Search for the cell housing the specified text and yield its [X, Y] center coordinate. 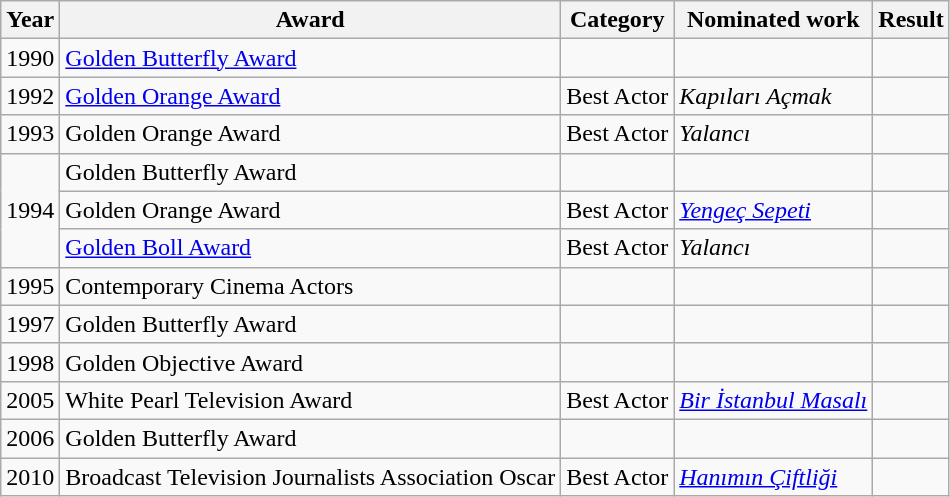
2006 [30, 438]
Hanımın Çiftliği [774, 477]
2005 [30, 400]
Award [310, 20]
Result [911, 20]
Golden Objective Award [310, 362]
1997 [30, 324]
1992 [30, 96]
Yengeç Sepeti [774, 210]
1990 [30, 58]
Golden Boll Award [310, 248]
1994 [30, 210]
1995 [30, 286]
Bir İstanbul Masalı [774, 400]
Category [618, 20]
White Pearl Television Award [310, 400]
Broadcast Television Journalists Association Oscar [310, 477]
1998 [30, 362]
1993 [30, 134]
Year [30, 20]
Contemporary Cinema Actors [310, 286]
Kapıları Açmak [774, 96]
2010 [30, 477]
Nominated work [774, 20]
